Provide the [x, y] coordinate of the cell's center where the given text is located.  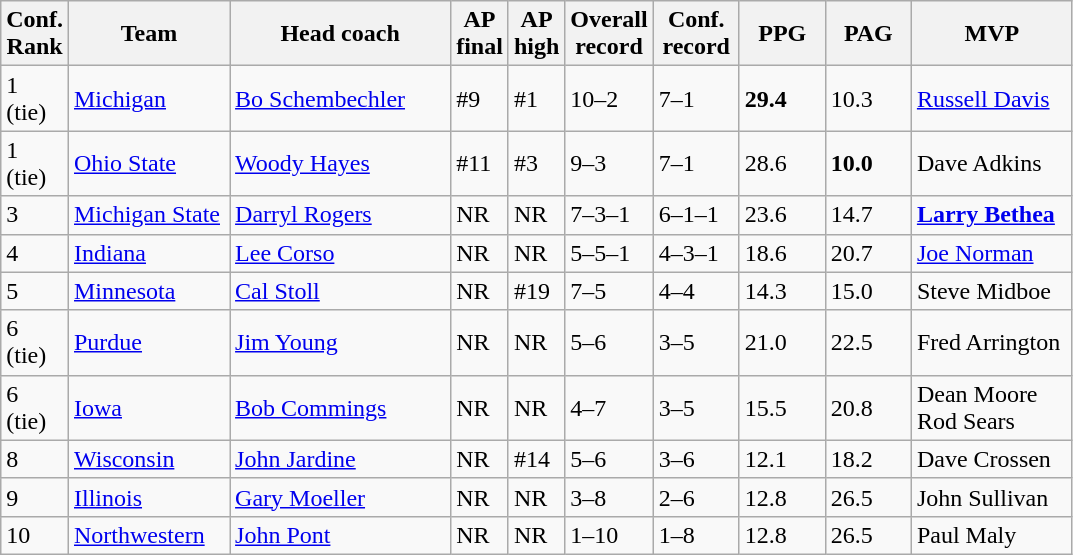
14.3 [782, 291]
4–4 [696, 291]
#3 [536, 164]
#19 [536, 291]
Minnesota [148, 291]
PAG [868, 34]
Russell Davis [992, 98]
Dave Crossen [992, 459]
AP high [536, 34]
7–3–1 [609, 215]
8 [35, 459]
Illinois [148, 497]
Bob Commings [340, 408]
Michigan [148, 98]
Team [148, 34]
29.4 [782, 98]
21.0 [782, 342]
15.5 [782, 408]
10.0 [868, 164]
7–5 [609, 291]
Joe Norman [992, 253]
1–8 [696, 535]
Wisconsin [148, 459]
Northwestern [148, 535]
John Jardine [340, 459]
10 [35, 535]
Conf. record [696, 34]
6–1–1 [696, 215]
18.6 [782, 253]
Overall record [609, 34]
3–6 [696, 459]
10–2 [609, 98]
Michigan State [148, 215]
#1 [536, 98]
3 [35, 215]
10.3 [868, 98]
Purdue [148, 342]
23.6 [782, 215]
MVP [992, 34]
Cal Stoll [340, 291]
20.8 [868, 408]
Woody Hayes [340, 164]
Paul Maly [992, 535]
1–10 [609, 535]
18.2 [868, 459]
Fred Arrington [992, 342]
Conf. Rank [35, 34]
5–5–1 [609, 253]
22.5 [868, 342]
Gary Moeller [340, 497]
Dave Adkins [992, 164]
15.0 [868, 291]
Ohio State [148, 164]
PPG [782, 34]
AP final [480, 34]
Lee Corso [340, 253]
#14 [536, 459]
9–3 [609, 164]
4–3–1 [696, 253]
14.7 [868, 215]
4–7 [609, 408]
3–8 [609, 497]
5 [35, 291]
Dean MooreRod Sears [992, 408]
9 [35, 497]
Darryl Rogers [340, 215]
2–6 [696, 497]
20.7 [868, 253]
Jim Young [340, 342]
Head coach [340, 34]
12.1 [782, 459]
Indiana [148, 253]
Larry Bethea [992, 215]
Steve Midboe [992, 291]
John Sullivan [992, 497]
John Pont [340, 535]
Iowa [148, 408]
4 [35, 253]
28.6 [782, 164]
#11 [480, 164]
Bo Schembechler [340, 98]
#9 [480, 98]
